Provide the (x, y) coordinate of the cell's center where the given text is located.  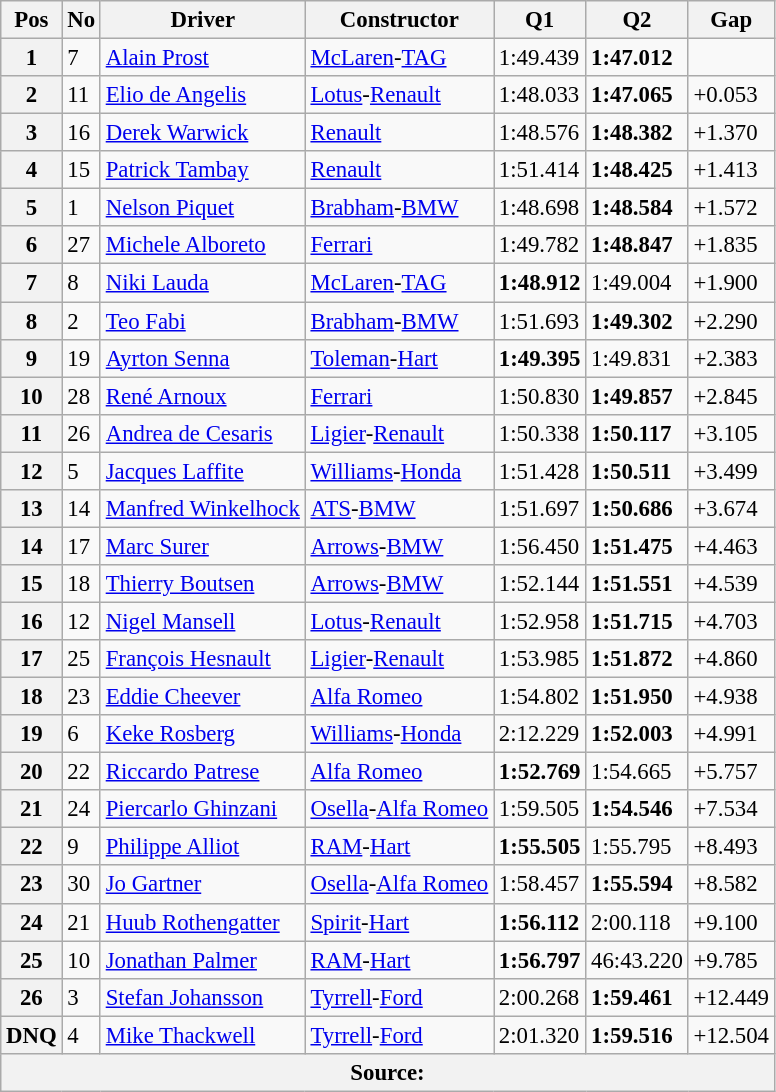
Patrick Tambay (202, 170)
1:55.505 (540, 847)
Q2 (637, 20)
1:54.802 (540, 697)
28 (81, 396)
1:59.516 (637, 1035)
1:52.958 (540, 621)
1:50.117 (637, 433)
+1.370 (731, 133)
+7.534 (731, 809)
René Arnoux (202, 396)
1:48.584 (637, 208)
Marc Surer (202, 546)
1:47.012 (637, 58)
1:48.425 (637, 170)
1:59.461 (637, 997)
Michele Alboreto (202, 245)
1:48.382 (637, 133)
+3.499 (731, 471)
Piercarlo Ghinzani (202, 809)
2:12.229 (540, 734)
+4.860 (731, 659)
+5.757 (731, 772)
Manfred Winkelhock (202, 509)
1:49.857 (637, 396)
1:50.511 (637, 471)
1:49.831 (637, 358)
1:49.302 (637, 321)
+4.703 (731, 621)
Philippe Alliot (202, 847)
Nigel Mansell (202, 621)
1:52.144 (540, 584)
Riccardo Patrese (202, 772)
2:01.320 (540, 1035)
+1.572 (731, 208)
1:48.576 (540, 133)
1:54.665 (637, 772)
+9.785 (731, 960)
1:52.003 (637, 734)
+0.053 (731, 95)
1:47.065 (637, 95)
Teo Fabi (202, 321)
1:51.693 (540, 321)
1:49.782 (540, 245)
+12.504 (731, 1035)
No (81, 20)
Alain Prost (202, 58)
1:56.797 (540, 960)
46:43.220 (637, 960)
1:52.769 (540, 772)
François Hesnault (202, 659)
+1.835 (731, 245)
Mike Thackwell (202, 1035)
+8.493 (731, 847)
30 (81, 885)
Niki Lauda (202, 283)
Jacques Laffite (202, 471)
+4.463 (731, 546)
+2.845 (731, 396)
1:59.505 (540, 809)
+4.938 (731, 697)
1:51.428 (540, 471)
1:49.395 (540, 358)
1:55.594 (637, 885)
27 (81, 245)
1:49.439 (540, 58)
Toleman-Hart (399, 358)
Gap (731, 20)
1:51.551 (637, 584)
1:48.847 (637, 245)
1:51.475 (637, 546)
Ayrton Senna (202, 358)
ATS-BMW (399, 509)
+3.674 (731, 509)
+1.413 (731, 170)
Andrea de Cesaris (202, 433)
+3.105 (731, 433)
1:49.004 (637, 283)
Huub Rothengatter (202, 922)
+9.100 (731, 922)
Jo Gartner (202, 885)
1:51.950 (637, 697)
Spirit-Hart (399, 922)
1:50.830 (540, 396)
1:55.795 (637, 847)
Eddie Cheever (202, 697)
Keke Rosberg (202, 734)
Driver (202, 20)
1:51.715 (637, 621)
+1.900 (731, 283)
2:00.118 (637, 922)
+2.290 (731, 321)
13 (32, 509)
1:50.338 (540, 433)
Nelson Piquet (202, 208)
1:50.686 (637, 509)
Constructor (399, 20)
Q1 (540, 20)
1:51.697 (540, 509)
1:54.546 (637, 809)
1:51.872 (637, 659)
Jonathan Palmer (202, 960)
2:00.268 (540, 997)
1:58.457 (540, 885)
1:51.414 (540, 170)
1:53.985 (540, 659)
Stefan Johansson (202, 997)
+4.539 (731, 584)
+2.383 (731, 358)
Derek Warwick (202, 133)
DNQ (32, 1035)
Pos (32, 20)
1:48.033 (540, 95)
1:56.450 (540, 546)
Thierry Boutsen (202, 584)
+12.449 (731, 997)
20 (32, 772)
Elio de Angelis (202, 95)
Source: (388, 1073)
1:56.112 (540, 922)
+4.991 (731, 734)
+8.582 (731, 885)
1:48.912 (540, 283)
1:48.698 (540, 208)
